Find where the given text appears and provide that cell's center as (x, y) coordinate. 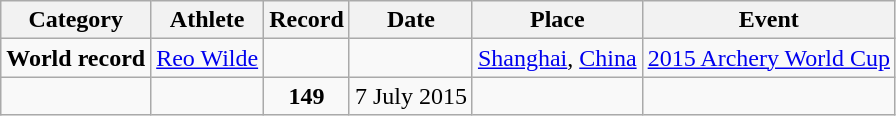
Category (76, 20)
Reo Wilde (208, 58)
7 July 2015 (410, 96)
Date (410, 20)
Shanghai, China (557, 58)
149 (307, 96)
Place (557, 20)
World record (76, 58)
Athlete (208, 20)
2015 Archery World Cup (768, 58)
Record (307, 20)
Event (768, 20)
